Pinpoint the cell where the given text exists, returning its [X, Y] midpoint coordinate. 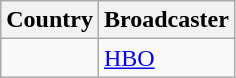
HBO [166, 58]
Broadcaster [166, 20]
Country [50, 20]
